Determine the (x, y) coordinate at the center of the cell enclosing the given text.  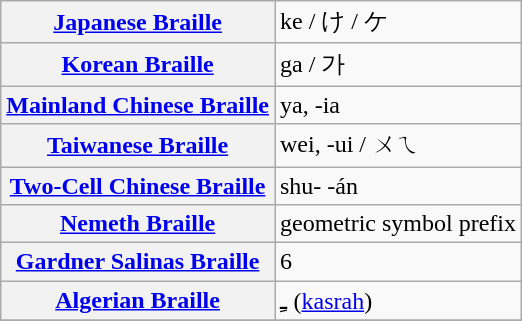
geometric symbol prefix (398, 224)
Algerian Braille (138, 301)
wei, -ui / ㄨㄟ (398, 146)
Two-Cell Chinese Braille (138, 185)
Taiwanese Braille (138, 146)
ـِ (kasrah) ‎ (398, 301)
Mainland Chinese Braille (138, 105)
Gardner Salinas Braille (138, 262)
Japanese Braille (138, 22)
6 (398, 262)
Korean Braille (138, 64)
ya, -ia (398, 105)
ke / け / ケ (398, 22)
Nemeth Braille (138, 224)
shu- -án (398, 185)
ga / 가 (398, 64)
